Locate the cell with the specified text and output its [x, y] center coordinate. 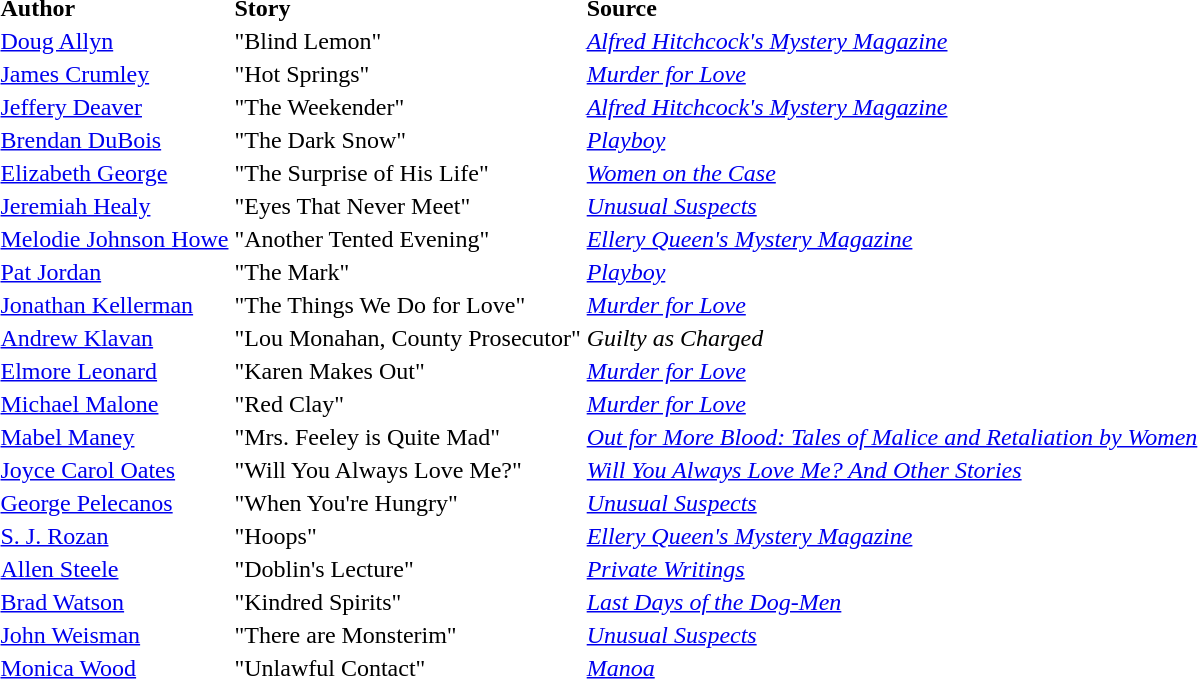
"Hot Springs" [408, 74]
"Mrs. Feeley is Quite Mad" [408, 437]
"Eyes That Never Meet" [408, 206]
"Hoops" [408, 536]
"Lou Monahan, County Prosecutor" [408, 338]
"Will You Always Love Me?" [408, 470]
"Another Tented Evening" [408, 239]
"Karen Makes Out" [408, 371]
"Kindred Spirits" [408, 602]
"The Surprise of His Life" [408, 173]
"The Dark Snow" [408, 140]
"Red Clay" [408, 404]
"There are Monsterim" [408, 635]
"The Mark" [408, 272]
"The Weekender" [408, 107]
"Blind Lemon" [408, 41]
"The Things We Do for Love" [408, 305]
"When You're Hungry" [408, 503]
"Doblin's Lecture" [408, 569]
